Scan for the cell matching the given text and deliver its (x, y) coordinate at center. 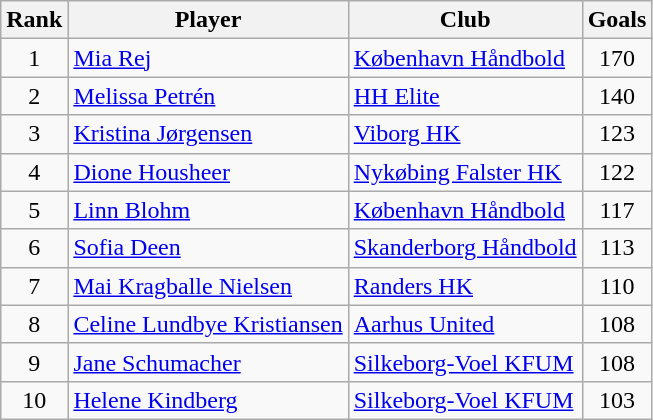
Nykøbing Falster HK (465, 172)
122 (617, 172)
Player (208, 20)
10 (34, 400)
Celine Lundbye Kristiansen (208, 324)
HH Elite (465, 96)
123 (617, 134)
Club (465, 20)
6 (34, 248)
Rank (34, 20)
103 (617, 400)
Kristina Jørgensen (208, 134)
7 (34, 286)
Aarhus United (465, 324)
Goals (617, 20)
117 (617, 210)
9 (34, 362)
3 (34, 134)
Helene Kindberg (208, 400)
Viborg HK (465, 134)
170 (617, 58)
Sofia Deen (208, 248)
2 (34, 96)
Mai Kragballe Nielsen (208, 286)
Melissa Petrén (208, 96)
8 (34, 324)
Jane Schumacher (208, 362)
Skanderborg Håndbold (465, 248)
Randers HK (465, 286)
110 (617, 286)
Linn Blohm (208, 210)
Dione Housheer (208, 172)
4 (34, 172)
113 (617, 248)
5 (34, 210)
1 (34, 58)
Mia Rej (208, 58)
140 (617, 96)
